Identify which cell holds the provided text, then report its (X, Y) central coordinate. 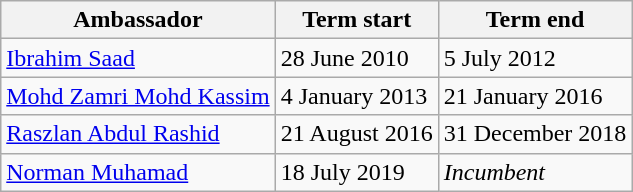
21 January 2016 (535, 96)
Ibrahim Saad (138, 58)
Mohd Zamri Mohd Kassim (138, 96)
Term end (535, 20)
5 July 2012 (535, 58)
31 December 2018 (535, 134)
Term start (356, 20)
28 June 2010 (356, 58)
Norman Muhamad (138, 172)
18 July 2019 (356, 172)
21 August 2016 (356, 134)
Raszlan Abdul Rashid (138, 134)
Ambassador (138, 20)
4 January 2013 (356, 96)
Incumbent (535, 172)
